From the cell containing the given text, extract its center point as (x, y) coordinate. 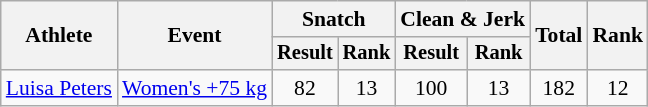
Snatch (334, 19)
182 (558, 88)
82 (305, 88)
Event (194, 36)
Clean & Jerk (462, 19)
100 (431, 88)
Athlete (59, 36)
12 (618, 88)
Luisa Peters (59, 88)
Total (558, 36)
Women's +75 kg (194, 88)
